Output the [X, Y] coordinate of the center of the cell containing the given text.  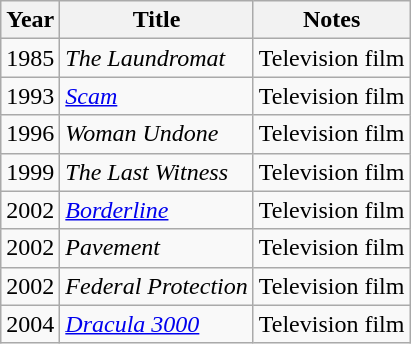
Notes [332, 20]
Scam [156, 96]
1996 [30, 134]
The Laundromat [156, 58]
Year [30, 20]
Woman Undone [156, 134]
Dracula 3000 [156, 324]
The Last Witness [156, 172]
1985 [30, 58]
1999 [30, 172]
Federal Protection [156, 286]
Borderline [156, 210]
1993 [30, 96]
2004 [30, 324]
Title [156, 20]
Pavement [156, 248]
